Pinpoint the cell where the given text exists, returning its (X, Y) midpoint coordinate. 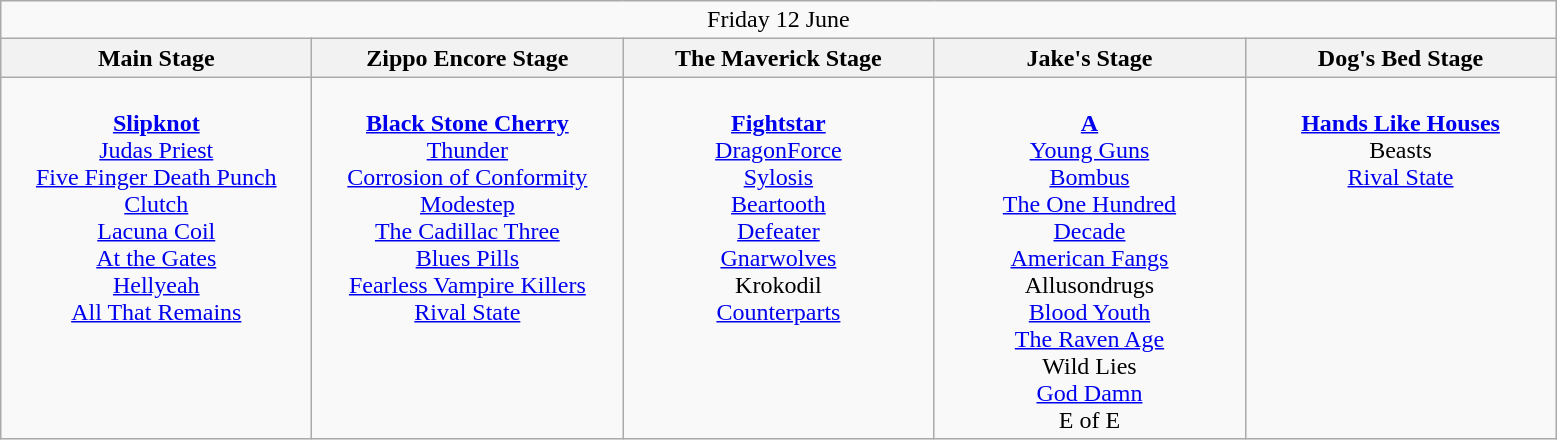
Main Stage (156, 58)
Slipknot Judas Priest Five Finger Death Punch Clutch Lacuna Coil At the Gates Hellyeah All That Remains (156, 258)
The Maverick Stage (778, 58)
Hands Like Houses Beasts Rival State (1400, 258)
Dog's Bed Stage (1400, 58)
A Young Guns Bombus The One Hundred Decade American Fangs Allusondrugs Blood Youth The Raven Age Wild Lies God Damn E of E (1090, 258)
Friday 12 June (778, 20)
Jake's Stage (1090, 58)
Black Stone Cherry Thunder Corrosion of Conformity Modestep The Cadillac Three Blues Pills Fearless Vampire Killers Rival State (468, 258)
Fightstar DragonForce Sylosis Beartooth Defeater Gnarwolves Krokodil Counterparts (778, 258)
Zippo Encore Stage (468, 58)
